Search for the cell housing the specified text and yield its (x, y) center coordinate. 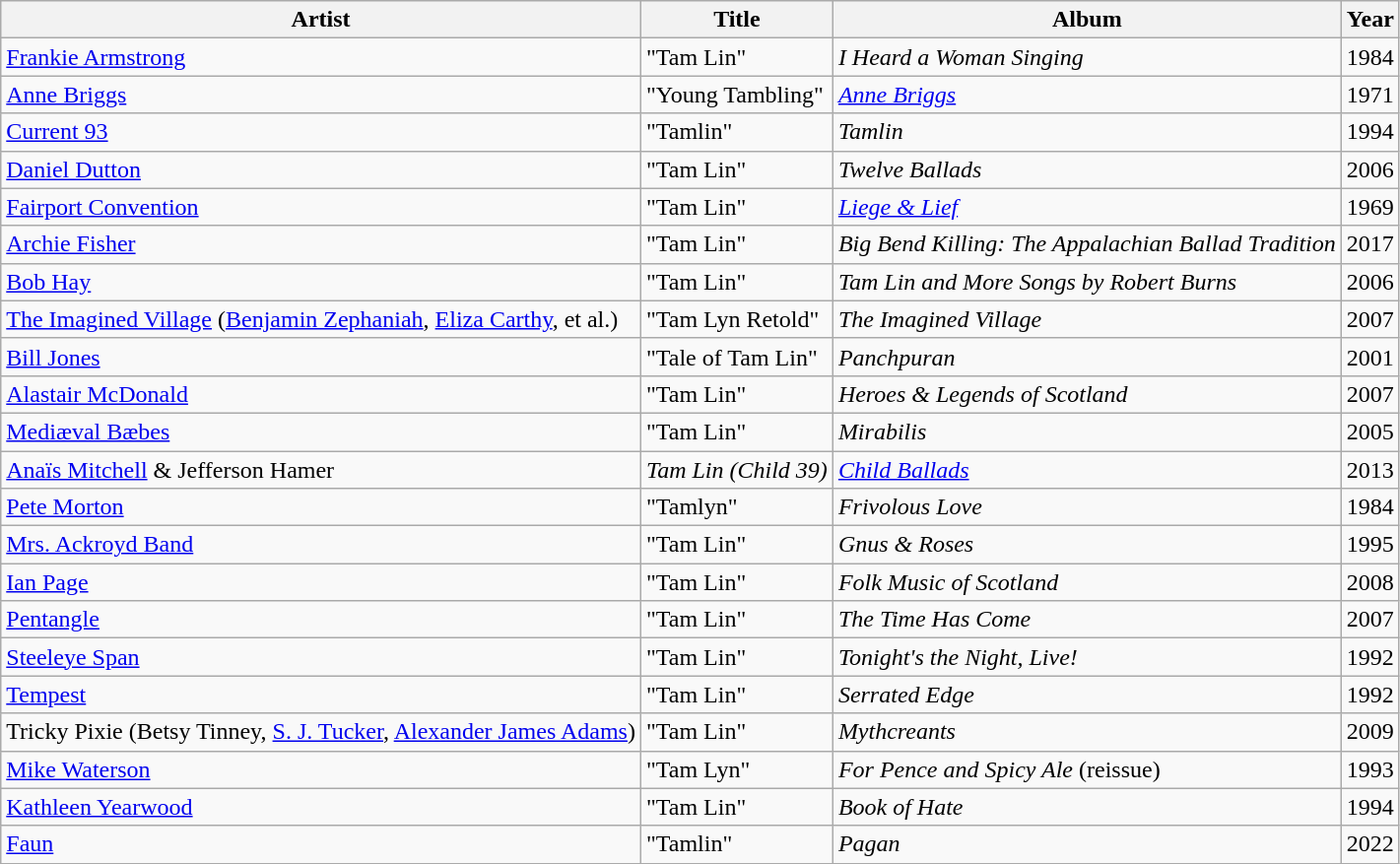
Twelve Ballads (1087, 169)
"Young Tambling" (737, 95)
Liege & Lief (1087, 207)
The Imagined Village (Benjamin Zephaniah, Eliza Carthy, et al.) (321, 319)
For Pence and Spicy Ale (reissue) (1087, 769)
Folk Music of Scotland (1087, 582)
1969 (1369, 207)
Bob Hay (321, 282)
Big Bend Killing: The Appalachian Ballad Tradition (1087, 244)
2008 (1369, 582)
2022 (1369, 844)
Artist (321, 20)
Tonight's the Night, Live! (1087, 657)
Mrs. Ackroyd Band (321, 545)
Gnus & Roses (1087, 545)
Pagan (1087, 844)
Fairport Convention (321, 207)
Current 93 (321, 132)
2009 (1369, 732)
Pete Morton (321, 507)
Tamlin (1087, 132)
Heroes & Legends of Scotland (1087, 394)
2017 (1369, 244)
The Imagined Village (1087, 319)
Serrated Edge (1087, 695)
"Tale of Tam Lin" (737, 357)
2013 (1369, 470)
Tricky Pixie (Betsy Tinney, S. J. Tucker, Alexander James Adams) (321, 732)
1995 (1369, 545)
Bill Jones (321, 357)
Archie Fisher (321, 244)
Panchpuran (1087, 357)
Year (1369, 20)
Ian Page (321, 582)
Anaïs Mitchell & Jefferson Hamer (321, 470)
"Tam Lyn" (737, 769)
Title (737, 20)
Frankie Armstrong (321, 57)
Frivolous Love (1087, 507)
Album (1087, 20)
"Tamlyn" (737, 507)
1971 (1369, 95)
Tam Lin and More Songs by Robert Burns (1087, 282)
Kathleen Yearwood (321, 807)
Mirabilis (1087, 432)
1993 (1369, 769)
Tempest (321, 695)
"Tam Lyn Retold" (737, 319)
2001 (1369, 357)
Daniel Dutton (321, 169)
Tam Lin (Child 39) (737, 470)
Faun (321, 844)
Pentangle (321, 620)
2005 (1369, 432)
Child Ballads (1087, 470)
Mike Waterson (321, 769)
I Heard a Woman Singing (1087, 57)
Mediæval Bæbes (321, 432)
Book of Hate (1087, 807)
Alastair McDonald (321, 394)
The Time Has Come (1087, 620)
Steeleye Span (321, 657)
Mythcreants (1087, 732)
